Provide the (x, y) coordinate of the cell's center where the given text is located.  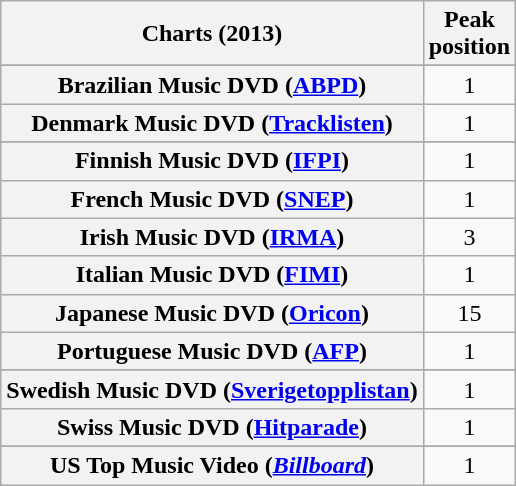
Swiss Music DVD (Hitparade) (212, 427)
US Top Music Video (Billboard) (212, 465)
Irish Music DVD (IRMA) (212, 237)
Swedish Music DVD (Sverigetopplistan) (212, 389)
Peakposition (469, 34)
15 (469, 313)
French Music DVD (SNEP) (212, 199)
Italian Music DVD (FIMI) (212, 275)
Brazilian Music DVD (ABPD) (212, 85)
Denmark Music DVD (Tracklisten) (212, 123)
3 (469, 237)
Charts (2013) (212, 34)
Japanese Music DVD (Oricon) (212, 313)
Finnish Music DVD (IFPI) (212, 161)
Portuguese Music DVD (AFP) (212, 351)
